Determine the [X, Y] coordinate at the center of the cell enclosing the given text.  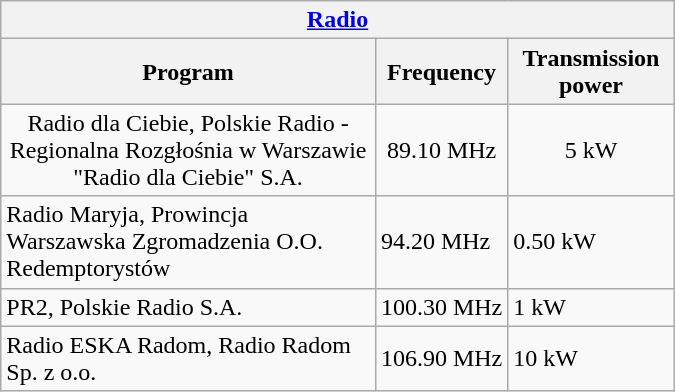
10 kW [591, 358]
100.30 MHz [441, 307]
Frequency [441, 72]
94.20 MHz [441, 242]
Program [188, 72]
Radio Maryja, Prowincja Warszawska Zgromadzenia O.O. Redemptorystów [188, 242]
PR2, Polskie Radio S.A. [188, 307]
1 kW [591, 307]
Radio ESKA Radom, Radio Radom Sp. z o.o. [188, 358]
5 kW [591, 150]
106.90 MHz [441, 358]
89.10 MHz [441, 150]
Transmission power [591, 72]
Radio dla Ciebie, Polskie Radio - Regionalna Rozgłośnia w Warszawie "Radio dla Ciebie" S.A. [188, 150]
Radio [338, 20]
0.50 kW [591, 242]
